Output the [x, y] coordinate of the center of the cell containing the given text.  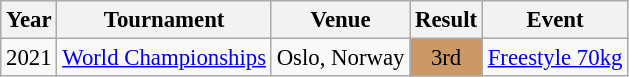
2021 [29, 58]
Result [446, 20]
Oslo, Norway [340, 58]
Event [554, 20]
World Championships [164, 58]
Venue [340, 20]
Freestyle 70kg [554, 58]
Year [29, 20]
Tournament [164, 20]
3rd [446, 58]
